From the cell containing the given text, extract its center point as [X, Y] coordinate. 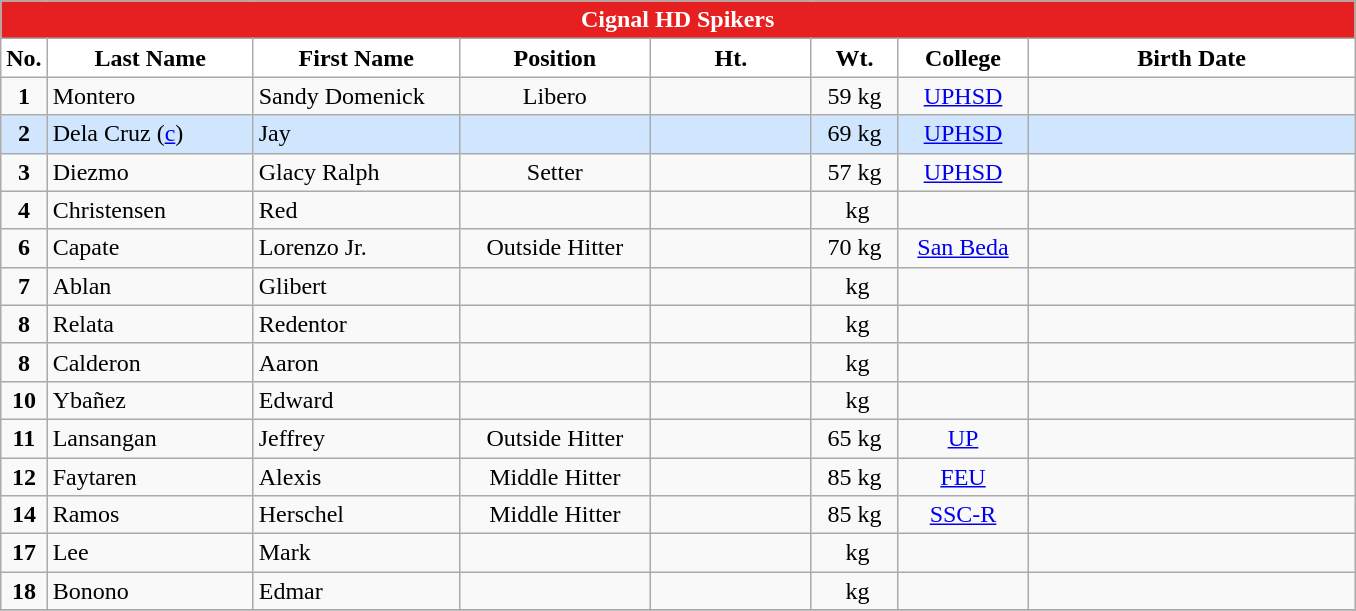
Lansangan [150, 438]
Lee [150, 553]
69 kg [854, 134]
65 kg [854, 438]
11 [24, 438]
Edward [356, 400]
Montero [150, 96]
No. [24, 58]
70 kg [854, 248]
Sandy Domenick [356, 96]
Bonono [150, 591]
Glacy Ralph [356, 172]
18 [24, 591]
Mark [356, 553]
3 [24, 172]
Aaron [356, 362]
Ht. [730, 58]
7 [24, 286]
Wt. [854, 58]
Herschel [356, 515]
Relata [150, 324]
First Name [356, 58]
Edmar [356, 591]
17 [24, 553]
6 [24, 248]
59 kg [854, 96]
12 [24, 477]
Dela Cruz (c) [150, 134]
Redentor [356, 324]
Libero [554, 96]
Ramos [150, 515]
UP [962, 438]
4 [24, 210]
Alexis [356, 477]
Jay [356, 134]
San Beda [962, 248]
1 [24, 96]
10 [24, 400]
Position [554, 58]
Lorenzo Jr. [356, 248]
57 kg [854, 172]
SSC-R [962, 515]
14 [24, 515]
Glibert [356, 286]
Red [356, 210]
College [962, 58]
Ablan [150, 286]
Birth Date [1192, 58]
Last Name [150, 58]
Jeffrey [356, 438]
Faytaren [150, 477]
Capate [150, 248]
Cignal HD Spikers [678, 20]
2 [24, 134]
Ybañez [150, 400]
FEU [962, 477]
Christensen [150, 210]
Diezmo [150, 172]
Calderon [150, 362]
Setter [554, 172]
